Detect which cell encompasses the target text, then output its (x, y) center coordinate. 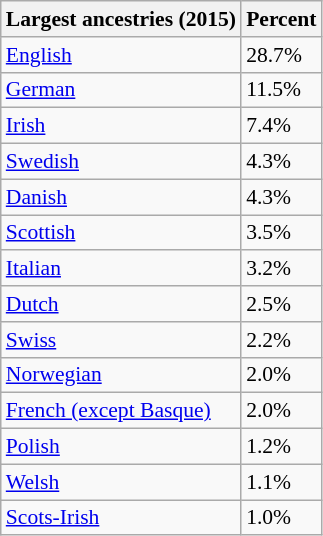
Dutch (121, 304)
1.2% (281, 447)
English (121, 55)
Polish (121, 447)
French (except Basque) (121, 411)
Swedish (121, 162)
Largest ancestries (2015) (121, 19)
3.2% (281, 269)
Irish (121, 126)
2.2% (281, 340)
2.5% (281, 304)
Norwegian (121, 375)
1.1% (281, 482)
Percent (281, 19)
Scots-Irish (121, 518)
Swiss (121, 340)
German (121, 90)
7.4% (281, 126)
Danish (121, 197)
28.7% (281, 55)
Italian (121, 269)
3.5% (281, 233)
1.0% (281, 518)
Scottish (121, 233)
Welsh (121, 482)
11.5% (281, 90)
